Identify which cell holds the provided text, then report its [X, Y] central coordinate. 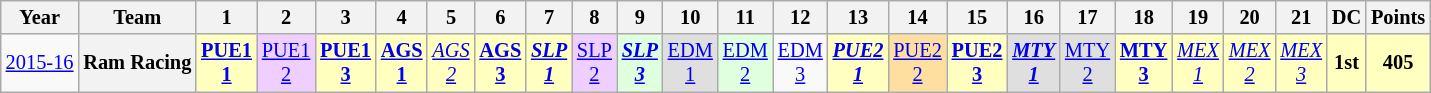
MEX3 [1301, 63]
405 [1398, 63]
1st [1346, 63]
AGS2 [450, 63]
7 [549, 17]
15 [978, 17]
1 [226, 17]
12 [800, 17]
9 [640, 17]
SLP3 [640, 63]
EDM1 [690, 63]
Team [137, 17]
2015-16 [40, 63]
PUE21 [858, 63]
PUE13 [346, 63]
PUE22 [917, 63]
PUE23 [978, 63]
MEX1 [1198, 63]
19 [1198, 17]
17 [1088, 17]
18 [1144, 17]
Year [40, 17]
EDM2 [746, 63]
20 [1250, 17]
PUE11 [226, 63]
11 [746, 17]
3 [346, 17]
6 [500, 17]
10 [690, 17]
21 [1301, 17]
MTY3 [1144, 63]
4 [402, 17]
14 [917, 17]
Points [1398, 17]
AGS3 [500, 63]
MTY1 [1034, 63]
PUE12 [286, 63]
SLP1 [549, 63]
16 [1034, 17]
MTY2 [1088, 63]
AGS1 [402, 63]
8 [594, 17]
SLP2 [594, 63]
Ram Racing [137, 63]
DC [1346, 17]
MEX2 [1250, 63]
13 [858, 17]
5 [450, 17]
EDM3 [800, 63]
2 [286, 17]
